Search for the cell housing the specified text and yield its (x, y) center coordinate. 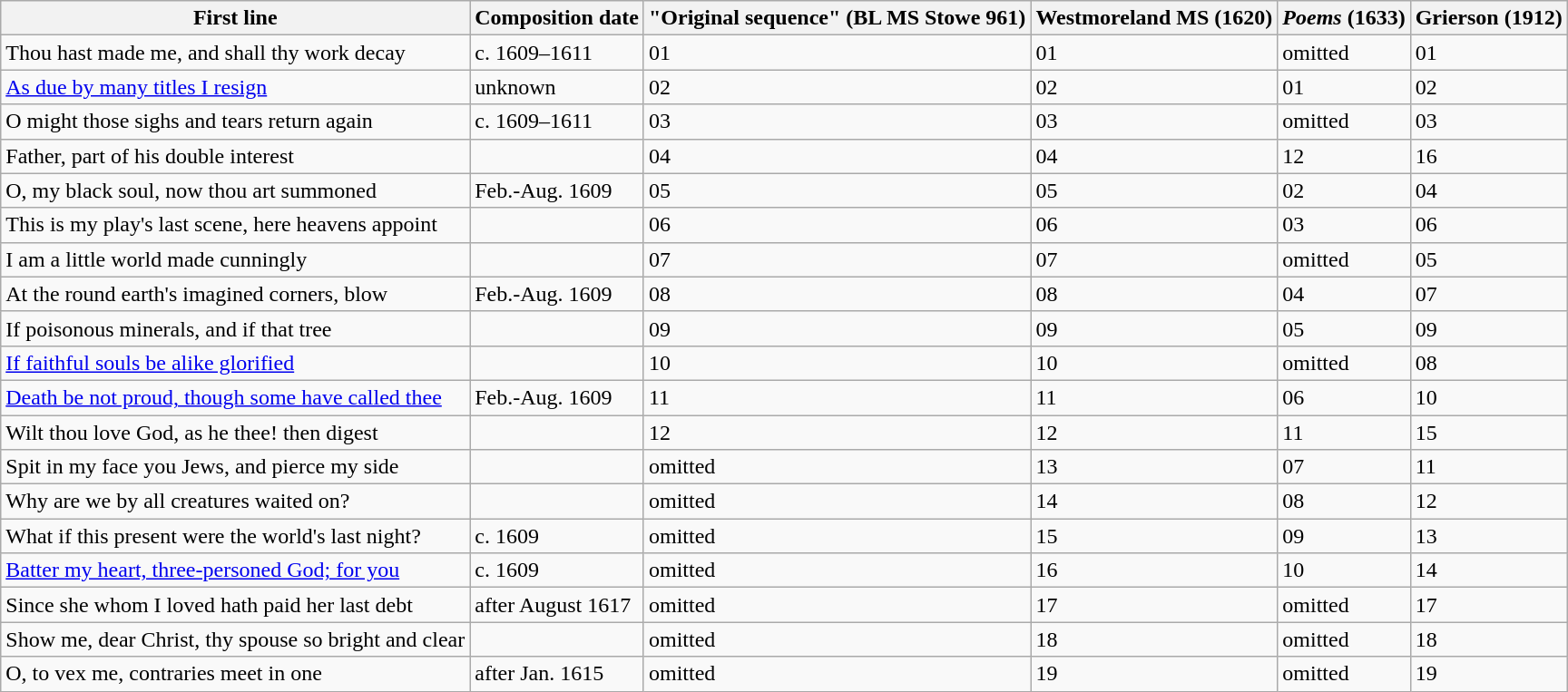
What if this present were the world's last night? (236, 536)
At the round earth's imagined corners, blow (236, 294)
First line (236, 18)
Since she whom I loved hath paid her last debt (236, 605)
Wilt thou love God, as he thee! then digest (236, 433)
Poems (1633) (1344, 18)
Composition date (557, 18)
If poisonous minerals, and if that tree (236, 328)
Westmoreland MS (1620) (1154, 18)
Death be not proud, though some have called thee (236, 397)
after Jan. 1615 (557, 674)
As due by many titles I resign (236, 87)
"Original sequence" (BL MS Stowe 961) (837, 18)
If faithful souls be alike glorified (236, 363)
This is my play's last scene, here heavens appoint (236, 225)
Batter my heart, three-personed God; for you (236, 570)
O, my black soul, now thou art summoned (236, 190)
O, to vex me, contraries meet in one (236, 674)
Why are we by all creatures waited on? (236, 502)
O might those sighs and tears return again (236, 122)
Thou hast made me, and shall thy work decay (236, 53)
after August 1617 (557, 605)
Grierson (1912) (1488, 18)
Spit in my face you Jews, and pierce my side (236, 467)
Show me, dear Christ, thy spouse so bright and clear (236, 639)
I am a little world made cunningly (236, 259)
unknown (557, 87)
Father, part of his double interest (236, 156)
